Extract the (x, y) coordinate from the center of the cell holding the provided text.  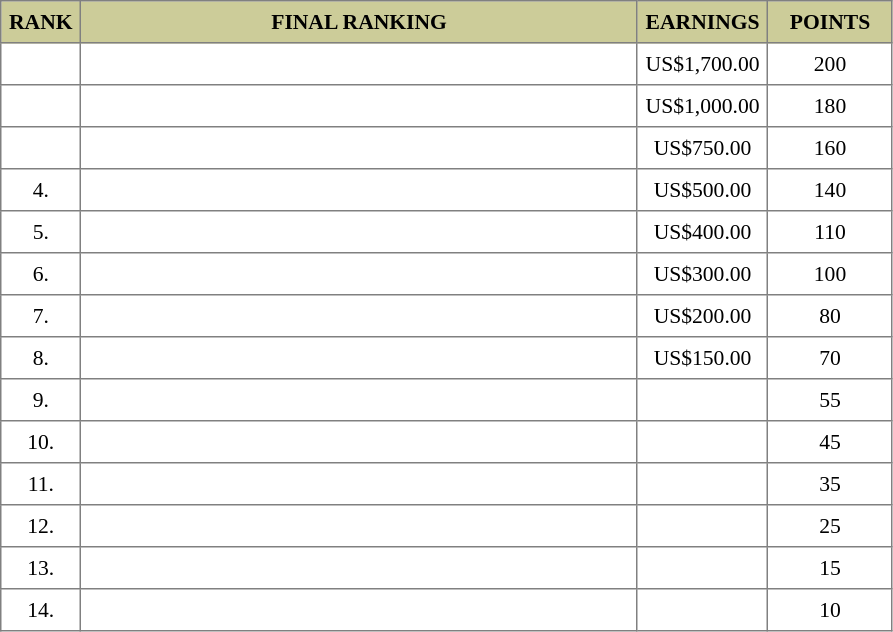
160 (830, 148)
RANK (41, 22)
25 (830, 526)
US$1,000.00 (702, 106)
12. (41, 526)
US$200.00 (702, 316)
35 (830, 484)
9. (41, 400)
180 (830, 106)
US$300.00 (702, 274)
80 (830, 316)
55 (830, 400)
140 (830, 190)
15 (830, 568)
13. (41, 568)
FINAL RANKING (359, 22)
POINTS (830, 22)
US$1,700.00 (702, 64)
US$150.00 (702, 358)
14. (41, 610)
EARNINGS (702, 22)
US$500.00 (702, 190)
US$750.00 (702, 148)
100 (830, 274)
70 (830, 358)
8. (41, 358)
110 (830, 232)
200 (830, 64)
7. (41, 316)
11. (41, 484)
45 (830, 442)
US$400.00 (702, 232)
5. (41, 232)
10. (41, 442)
6. (41, 274)
4. (41, 190)
10 (830, 610)
